Return (X, Y) of the center of cell containing provided text 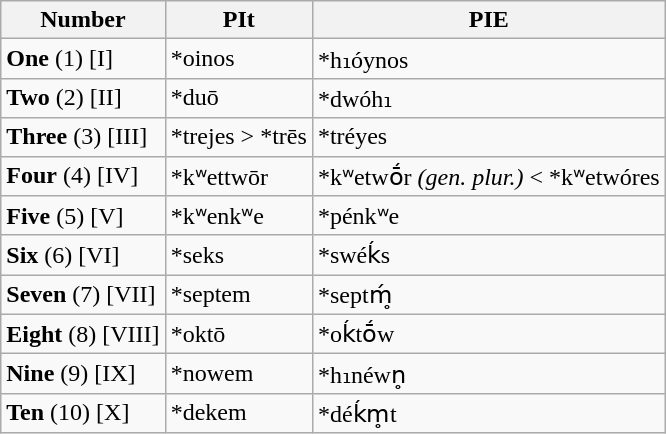
*septem (238, 295)
PIt (238, 20)
*kʷenkʷe (238, 216)
*seks (238, 255)
Nine (9) [IX] (83, 374)
One (1) [I] (83, 59)
Six (6) [VI] (83, 255)
*trejes > *trēs (238, 137)
*dekem (238, 413)
Number (83, 20)
*duō (238, 98)
*kʷetwṓr (gen. plur.) < *kʷetwóres (488, 176)
Three (3) [III] (83, 137)
PIE (488, 20)
*nowem (238, 374)
Seven (7) [VII] (83, 295)
Ten (10) [X] (83, 413)
*h₁néwn̥ (488, 374)
*h₁óynos (488, 59)
*oktō (238, 334)
*kʷettwōr (238, 176)
*pénkʷe (488, 216)
Eight (8) [VIII] (83, 334)
Two (2) [II] (83, 98)
Five (5) [V] (83, 216)
*déḱm̥t (488, 413)
*oinos (238, 59)
*tréyes (488, 137)
*dwóh₁ (488, 98)
Four (4) [IV] (83, 176)
*oḱtṓw (488, 334)
*swéḱs (488, 255)
*septḿ̥ (488, 295)
